Search for the cell housing the specified text and yield its (X, Y) center coordinate. 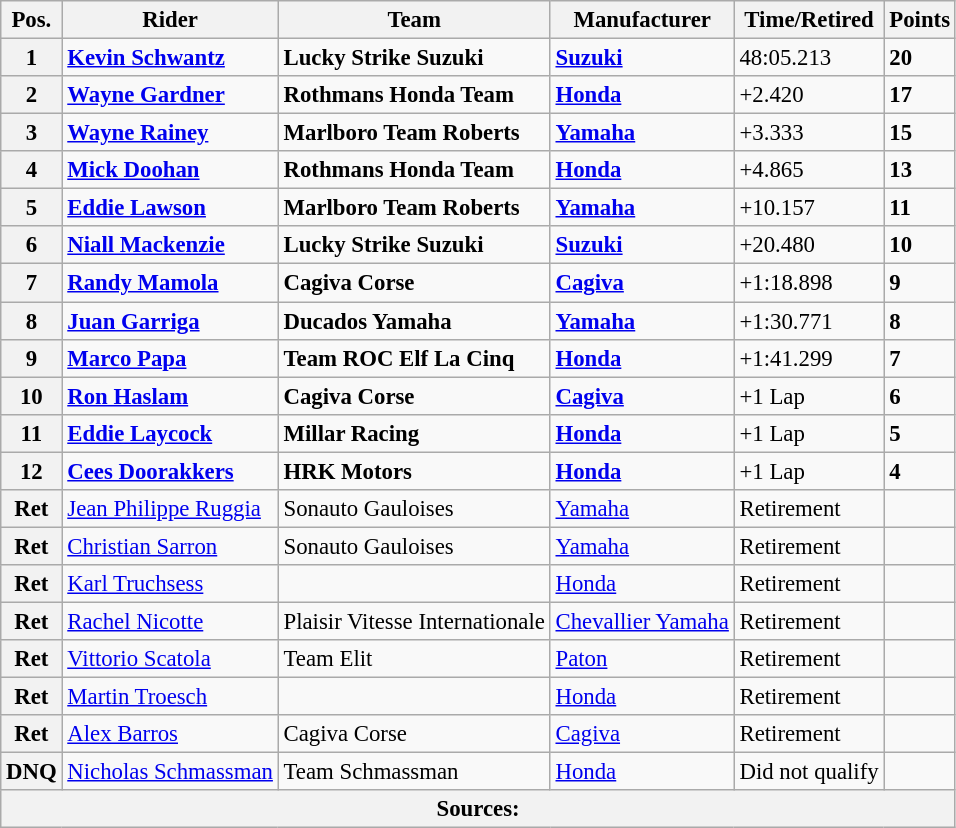
Team Elit (414, 659)
Jean Philippe Ruggia (170, 509)
+1:18.898 (809, 283)
Randy Mamola (170, 283)
+10.157 (809, 208)
1 (32, 58)
Chevallier Yamaha (642, 621)
Christian Sarron (170, 546)
2 (32, 95)
Vittorio Scatola (170, 659)
Rider (170, 20)
Plaisir Vitesse Internationale (414, 621)
Team ROC Elf La Cinq (414, 358)
+1:30.771 (809, 321)
13 (920, 170)
Manufacturer (642, 20)
Karl Truchsess (170, 584)
Nicholas Schmassman (170, 772)
12 (32, 471)
Pos. (32, 20)
48:05.213 (809, 58)
+2.420 (809, 95)
Wayne Gardner (170, 95)
Eddie Lawson (170, 208)
Rachel Nicotte (170, 621)
3 (32, 133)
Time/Retired (809, 20)
15 (920, 133)
Martin Troesch (170, 697)
HRK Motors (414, 471)
Sources: (478, 809)
Juan Garriga (170, 321)
Kevin Schwantz (170, 58)
Alex Barros (170, 734)
DNQ (32, 772)
Eddie Laycock (170, 433)
Ducados Yamaha (414, 321)
+3.333 (809, 133)
17 (920, 95)
Millar Racing (414, 433)
Mick Doohan (170, 170)
Cees Doorakkers (170, 471)
Points (920, 20)
+4.865 (809, 170)
Paton (642, 659)
Team Schmassman (414, 772)
Team (414, 20)
Wayne Rainey (170, 133)
+1:41.299 (809, 358)
Ron Haslam (170, 396)
Did not qualify (809, 772)
Niall Mackenzie (170, 245)
20 (920, 58)
Marco Papa (170, 358)
+20.480 (809, 245)
